For the text-containing cell, return its midpoint in (x, y) coordinate format. 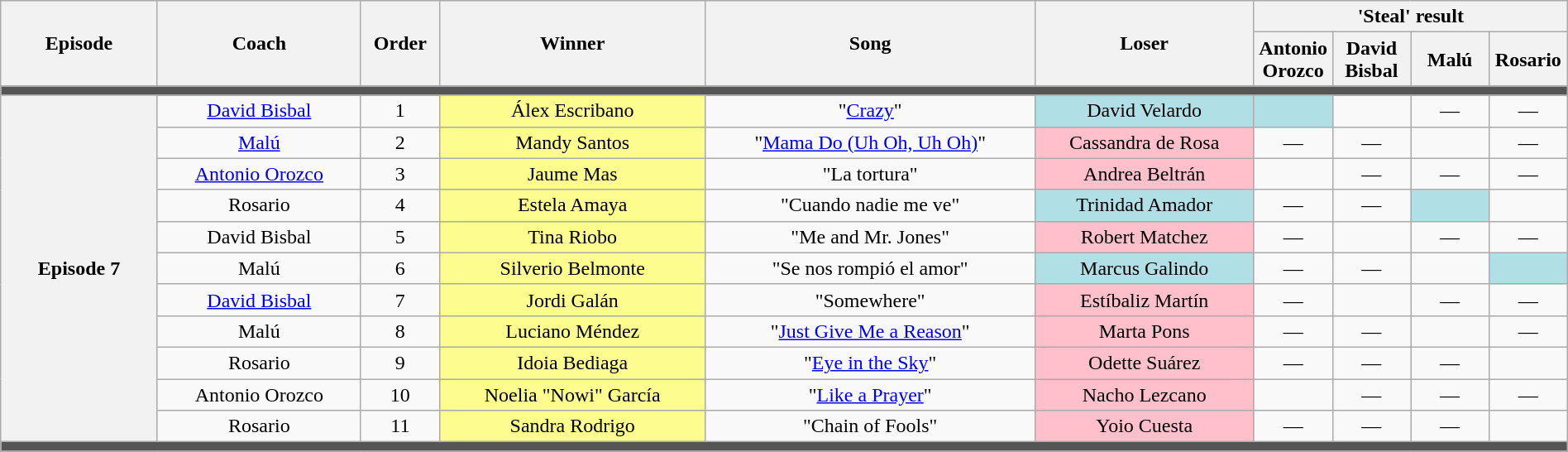
Order (400, 43)
Jaume Mas (572, 174)
Episode 7 (79, 268)
Luciano Méndez (572, 331)
Andrea Beltrán (1145, 174)
8 (400, 331)
7 (400, 300)
"La tortura" (870, 174)
"Crazy" (870, 111)
"Me and Mr. Jones" (870, 237)
'Steal' result (1411, 17)
Marta Pons (1145, 331)
Odette Suárez (1145, 363)
Nacho Lezcano (1145, 395)
"Chain of Fools" (870, 426)
Cassandra de Rosa (1145, 142)
Idoia Bediaga (572, 363)
Estela Amaya (572, 205)
Loser (1145, 43)
Episode (79, 43)
Marcus Galindo (1145, 268)
4 (400, 205)
"Eye in the Sky" (870, 363)
Winner (572, 43)
"Se nos rompió el amor" (870, 268)
"Just Give Me a Reason" (870, 331)
Noelia "Nowi" García (572, 395)
Sandra Rodrigo (572, 426)
5 (400, 237)
6 (400, 268)
9 (400, 363)
"Like a Prayer" (870, 395)
Coach (259, 43)
"Cuando nadie me ve" (870, 205)
11 (400, 426)
Yoio Cuesta (1145, 426)
Álex Escribano (572, 111)
10 (400, 395)
Silverio Belmonte (572, 268)
Tina Riobo (572, 237)
Estíbaliz Martín (1145, 300)
"Somewhere" (870, 300)
1 (400, 111)
3 (400, 174)
Jordi Galán (572, 300)
Mandy Santos (572, 142)
Robert Matchez (1145, 237)
2 (400, 142)
"Mama Do (Uh Oh, Uh Oh)" (870, 142)
David Velardo (1145, 111)
Trinidad Amador (1145, 205)
Song (870, 43)
